Scan for the cell matching the given text and deliver its [x, y] coordinate at center. 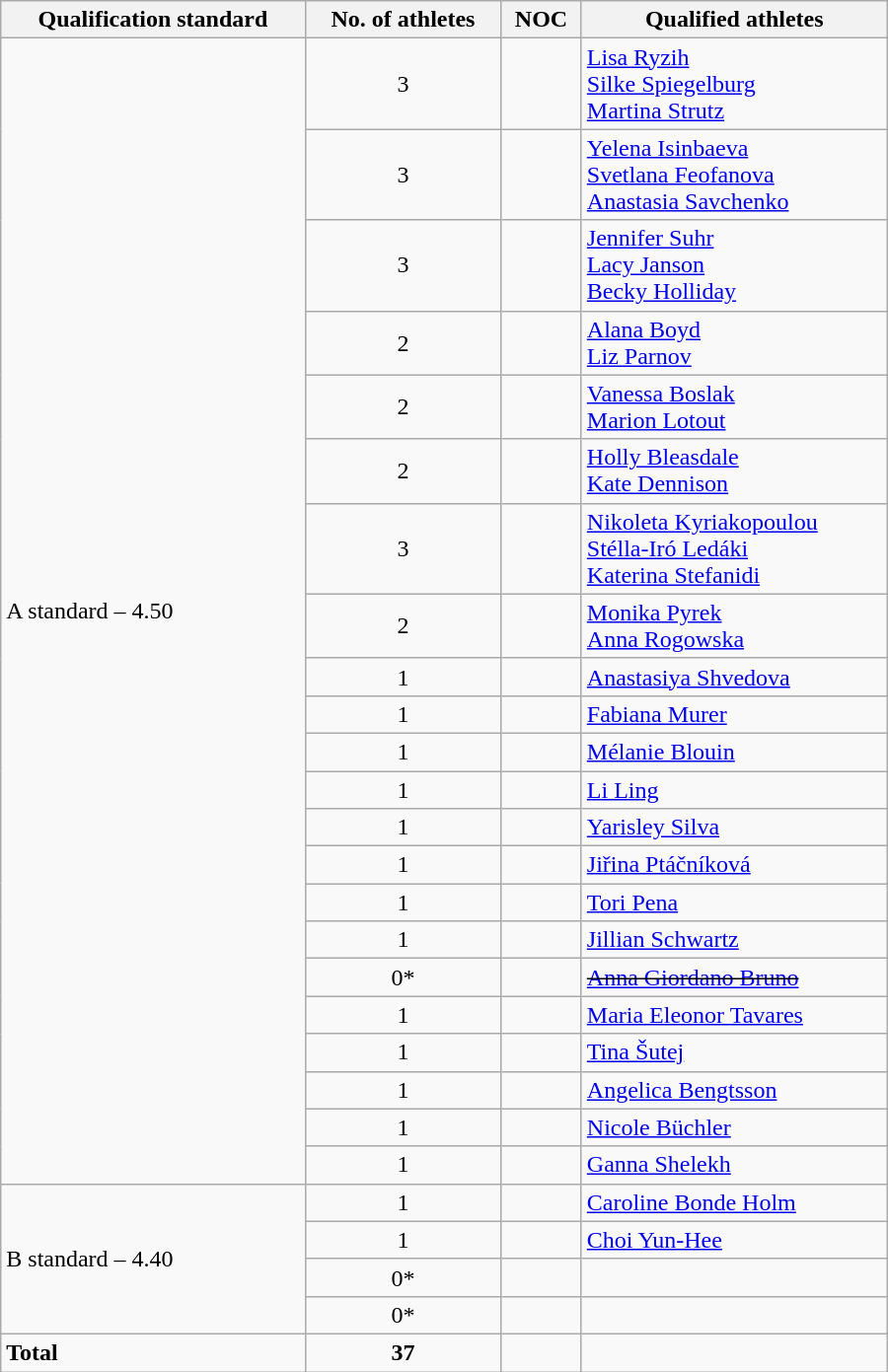
Qualified athletes [734, 20]
B standard – 4.40 [153, 1259]
Lisa RyzihSilke SpiegelburgMartina Strutz [734, 84]
Holly BleasdaleKate Dennison [734, 471]
Tina Šutej [734, 1052]
Nicole Büchler [734, 1127]
Nikoleta KyriakopoulouStélla-Iró LedákiKaterina Stefanidi [734, 548]
Anna Giordano Bruno [734, 977]
Mélanie Blouin [734, 752]
Monika PyrekAnna Rogowska [734, 625]
Alana BoydLiz Parnov [734, 343]
Li Ling [734, 790]
Anastasiya Shvedova [734, 677]
Maria Eleonor Tavares [734, 1015]
Caroline Bonde Holm [734, 1202]
Yarisley Silva [734, 828]
Ganna Shelekh [734, 1165]
Jennifer SuhrLacy JansonBecky Holliday [734, 265]
Choi Yun-Hee [734, 1240]
Tori Pena [734, 903]
37 [403, 1352]
Total [153, 1352]
No. of athletes [403, 20]
Fabiana Murer [734, 714]
Vanessa BoslakMarion Lotout [734, 406]
Jiřina Ptáčníková [734, 865]
Qualification standard [153, 20]
A standard – 4.50 [153, 612]
Angelica Bengtsson [734, 1090]
NOC [541, 20]
Jillian Schwartz [734, 940]
Yelena IsinbaevaSvetlana FeofanovaAnastasia Savchenko [734, 175]
